Search for the cell housing the specified text and yield its (X, Y) center coordinate. 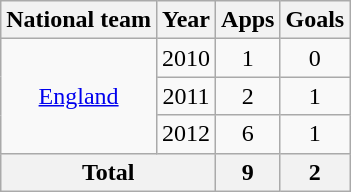
2011 (186, 96)
National team (79, 20)
9 (248, 172)
Goals (315, 20)
Year (186, 20)
2010 (186, 58)
Total (108, 172)
6 (248, 134)
Apps (248, 20)
0 (315, 58)
England (79, 96)
2012 (186, 134)
